From the cell containing the given text, extract its center point as (X, Y) coordinate. 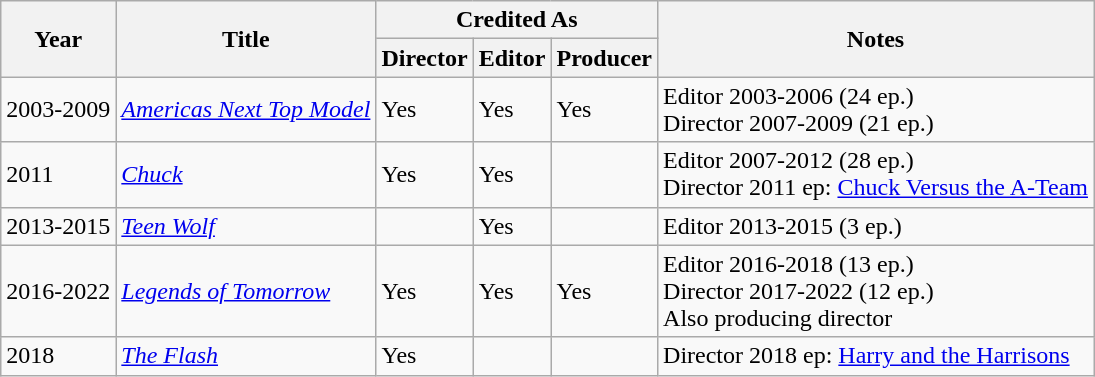
Producer (604, 58)
Chuck (246, 174)
2018 (58, 356)
Editor 2007-2012 (28 ep.)Director 2011 ep: Chuck Versus the A-Team (876, 174)
Year (58, 39)
Title (246, 39)
Notes (876, 39)
2016-2022 (58, 291)
Editor 2013-2015 (3 ep.) (876, 226)
Director (424, 58)
The Flash (246, 356)
2003-2009 (58, 110)
Teen Wolf (246, 226)
Editor (512, 58)
Editor 2003-2006 (24 ep.)Director 2007-2009 (21 ep.) (876, 110)
Legends of Tomorrow (246, 291)
2013-2015 (58, 226)
Editor 2016-2018 (13 ep.)Director 2017-2022 (12 ep.)Also producing director (876, 291)
2011 (58, 174)
Credited As (517, 20)
Director 2018 ep: Harry and the Harrisons (876, 356)
Americas Next Top Model (246, 110)
